Identify which cell holds the provided text, then report its (x, y) central coordinate. 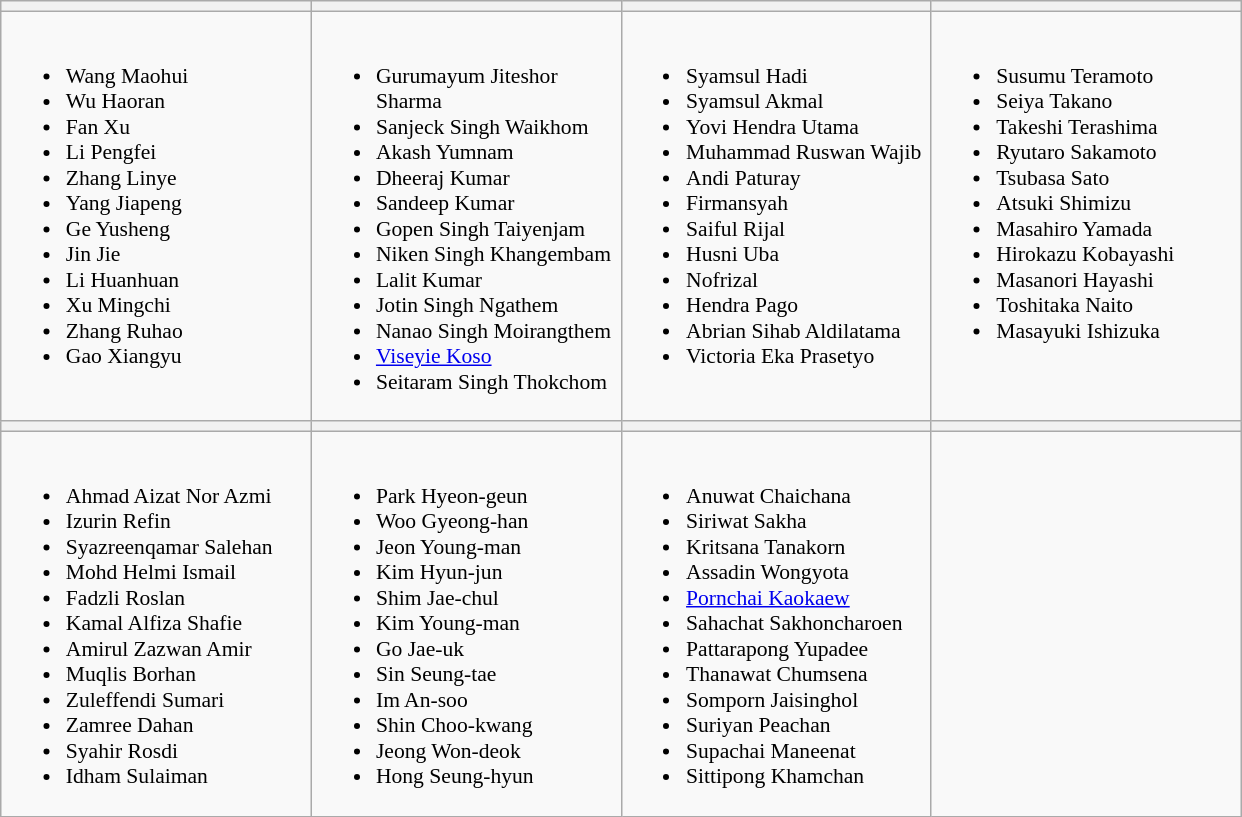
Wang MaohuiWu HaoranFan XuLi PengfeiZhang LinyeYang JiapengGe YushengJin JieLi HuanhuanXu MingchiZhang RuhaoGao Xiangyu (156, 216)
